Extract the (X, Y) coordinate from the center of the cell holding the provided text.  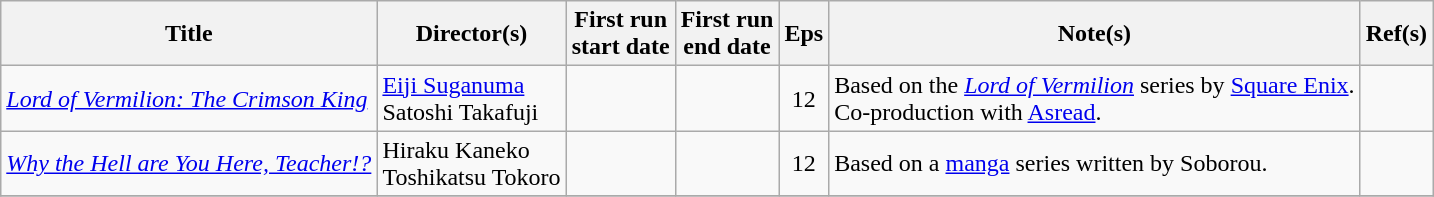
First runstart date (620, 34)
Eps (804, 34)
Eiji SuganumaSatoshi Takafuji (472, 98)
First runend date (727, 34)
Lord of Vermilion: The Crimson King (189, 98)
Note(s) (1094, 34)
Title (189, 34)
Director(s) (472, 34)
Hiraku KanekoToshikatsu Tokoro (472, 164)
Ref(s) (1396, 34)
Based on a manga series written by Soborou. (1094, 164)
Based on the Lord of Vermilion series by Square Enix.Co-production with Asread. (1094, 98)
Why the Hell are You Here, Teacher!? (189, 164)
